Determine the (X, Y) coordinate at the center of the cell enclosing the given text.  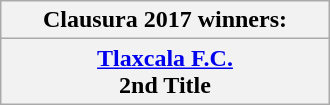
Clausura 2017 winners: (165, 20)
Tlaxcala F.C.2nd Title (165, 72)
